Determine the [x, y] coordinate at the center of the cell enclosing the given text.  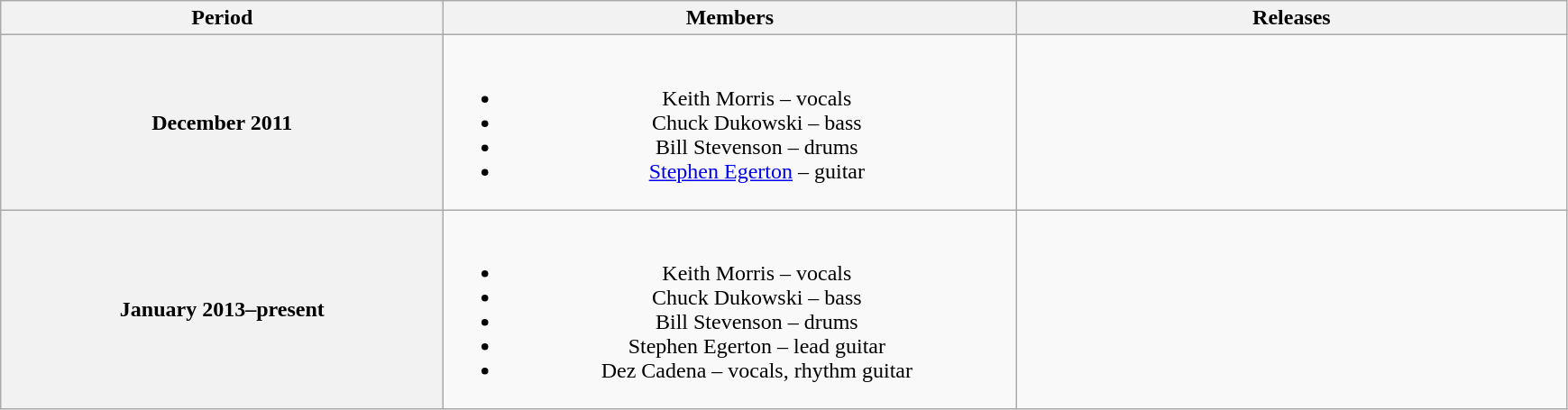
Period [222, 18]
Members [730, 18]
Keith Morris – vocalsChuck Dukowski – bassBill Stevenson – drumsStephen Egerton – lead guitarDez Cadena – vocals, rhythm guitar [730, 310]
Keith Morris – vocalsChuck Dukowski – bassBill Stevenson – drumsStephen Egerton – guitar [730, 123]
Releases [1291, 18]
January 2013–present [222, 310]
December 2011 [222, 123]
